Return the [X, Y] coordinate for the center point of the cell that contains the specified text.  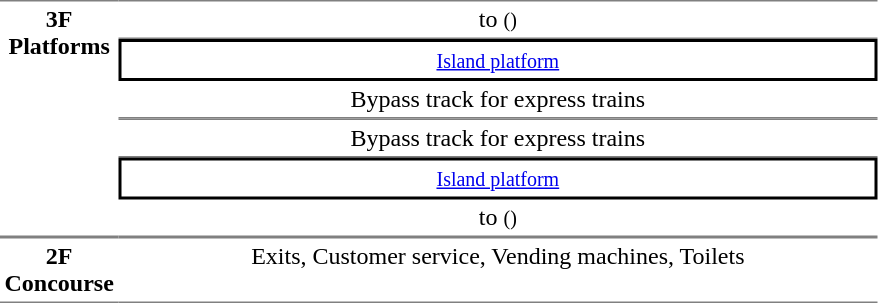
2FConcourse [59, 270]
3FPlatforms [59, 118]
Exits, Customer service, Vending machines, Toilets [498, 270]
